Locate the cell with the specified text and output its (x, y) center coordinate. 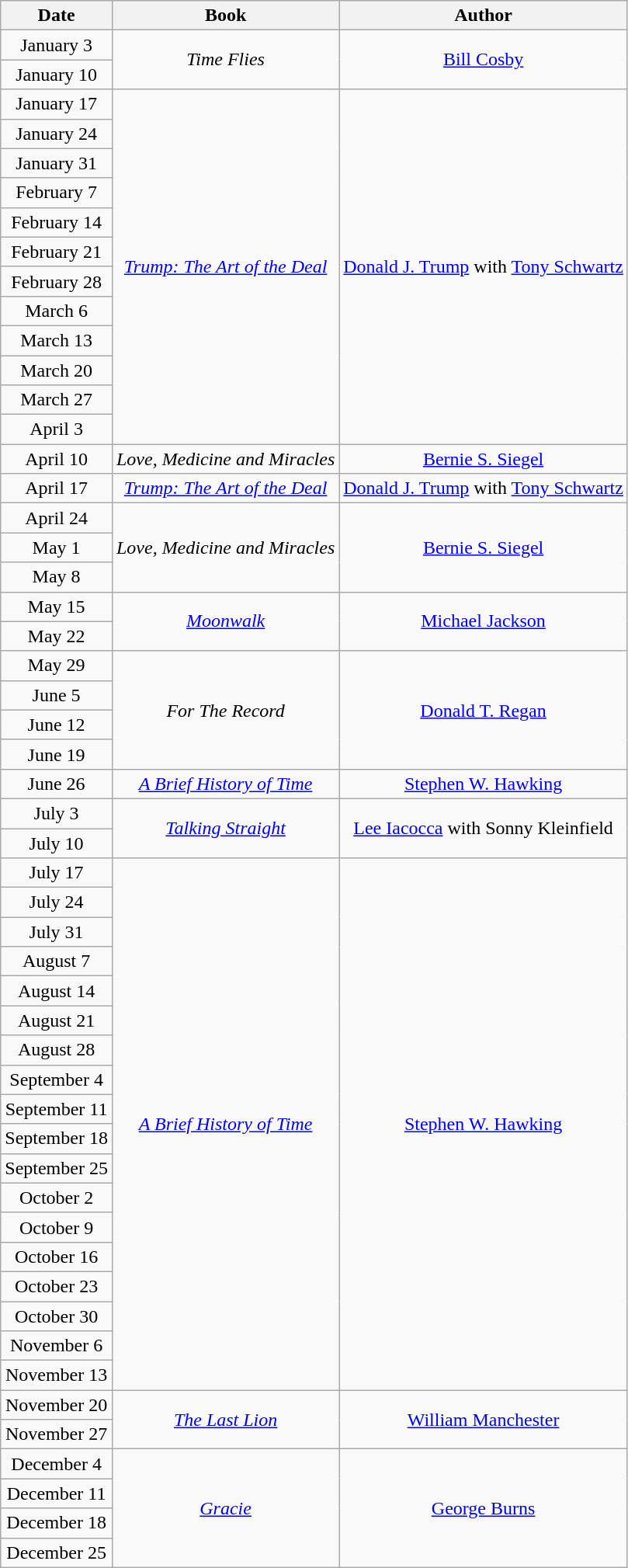
January 24 (57, 134)
May 15 (57, 607)
July 24 (57, 902)
Book (225, 16)
October 9 (57, 1227)
Lee Iacocca with Sonny Kleinfield (484, 828)
January 17 (57, 104)
September 11 (57, 1109)
Talking Straight (225, 828)
September 25 (57, 1168)
January 3 (57, 45)
July 31 (57, 932)
Donald T. Regan (484, 710)
June 26 (57, 784)
September 4 (57, 1080)
October 23 (57, 1286)
July 10 (57, 843)
Moonwalk (225, 621)
July 3 (57, 813)
For The Record (225, 710)
May 22 (57, 636)
May 8 (57, 577)
March 13 (57, 340)
June 5 (57, 695)
Michael Jackson (484, 621)
July 17 (57, 873)
January 31 (57, 163)
February 14 (57, 222)
March 6 (57, 311)
June 19 (57, 754)
November 27 (57, 1434)
November 6 (57, 1346)
Time Flies (225, 60)
August 28 (57, 1050)
April 17 (57, 488)
February 21 (57, 252)
December 4 (57, 1464)
December 11 (57, 1493)
February 28 (57, 281)
Date (57, 16)
August 14 (57, 991)
George Burns (484, 1508)
March 27 (57, 400)
Gracie (225, 1508)
December 18 (57, 1523)
Bill Cosby (484, 60)
October 16 (57, 1257)
June 12 (57, 725)
October 2 (57, 1198)
September 18 (57, 1139)
The Last Lion (225, 1420)
April 24 (57, 518)
January 10 (57, 75)
August 21 (57, 1020)
April 3 (57, 429)
William Manchester (484, 1420)
October 30 (57, 1316)
May 29 (57, 666)
November 13 (57, 1375)
April 10 (57, 459)
December 25 (57, 1552)
March 20 (57, 370)
August 7 (57, 961)
November 20 (57, 1405)
February 7 (57, 193)
Author (484, 16)
May 1 (57, 548)
